Locate the cell with the specified text and output its [X, Y] center coordinate. 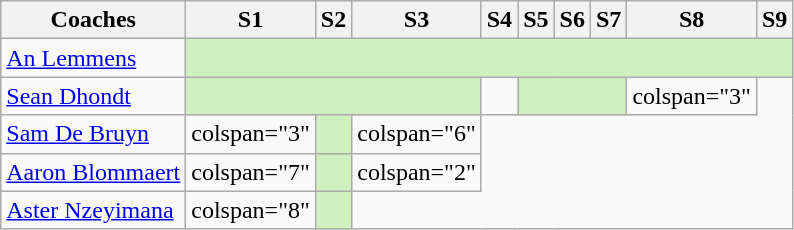
S1 [251, 20]
colspan="2" [417, 172]
S9 [774, 20]
colspan="8" [251, 210]
colspan="7" [251, 172]
S6 [572, 20]
Sam De Bruyn [94, 134]
Sean Dhondt [94, 96]
S4 [499, 20]
colspan="6" [417, 134]
S8 [692, 20]
S3 [417, 20]
An Lemmens [94, 58]
S2 [333, 20]
S5 [536, 20]
Coaches [94, 20]
S7 [608, 20]
Aster Nzeyimana [94, 210]
Aaron Blommaert [94, 172]
